From the cell containing the given text, extract its center point as [x, y] coordinate. 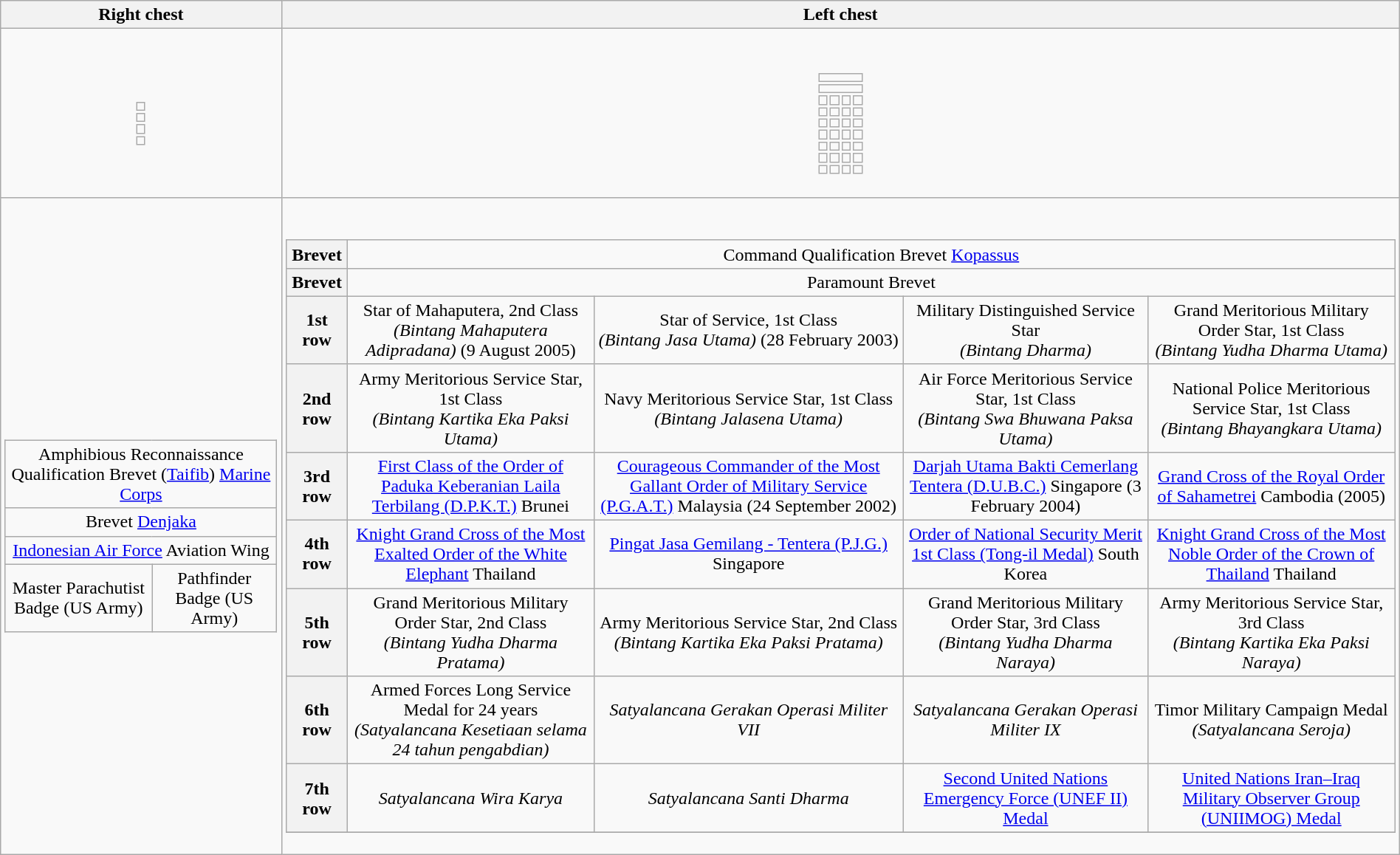
Master Parachutist Badge (US Army) [78, 598]
Knight Grand Cross of the Most Noble Order of the Crown of Thailand Thailand [1272, 554]
5th row [316, 632]
Knight Grand Cross of the Most Exalted Order of the White Elephant Thailand [471, 554]
Command Qualification Brevet Kopassus [871, 254]
Star of Mahaputera, 2nd Class(Bintang Mahaputera Adipradana) (9 August 2005) [471, 330]
Brevet Denjaka [141, 522]
Right chest [141, 15]
2nd row [316, 408]
Military Distinguished Service Star(Bintang Dharma) [1025, 330]
National Police Meritorious Service Star, 1st Class(Bintang Bhayangkara Utama) [1272, 408]
3rd row [316, 486]
Pingat Jasa Gemilang - Tentera (P.J.G.) Singapore [749, 554]
Darjah Utama Bakti Cemerlang Tentera (D.U.B.C.) Singapore (3 February 2004) [1025, 486]
6th row [316, 721]
Grand Cross of the Royal Order of Sahametrei Cambodia (2005) [1272, 486]
Satyalancana Gerakan Operasi Militer VII [749, 721]
Army Meritorious Service Star, 1st Class(Bintang Kartika Eka Paksi Utama) [471, 408]
Army Meritorious Service Star, 2nd Class(Bintang Kartika Eka Paksi Pratama) [749, 632]
Courageous Commander of the Most Gallant Order of Military Service (P.G.A.T.) Malaysia (24 September 2002) [749, 486]
4th row [316, 554]
Second United Nations Emergency Force (UNEF II) Medal [1025, 798]
Pathfinder Badge (US Army) [214, 598]
Grand Meritorious Military Order Star, 2nd Class(Bintang Yudha Dharma Pratama) [471, 632]
United Nations Iran–Iraq Military Observer Group (UNIIMOG) Medal [1272, 798]
7th row [316, 798]
Order of National Security Merit 1st Class (Tong-il Medal) South Korea [1025, 554]
Amphibious Reconnaissance Qualification Brevet (Taifib) Marine Corps [141, 474]
Armed Forces Long Service Medal for 24 years(Satyalancana Kesetiaan selama 24 tahun pengabdian) [471, 721]
Indonesian Air Force Aviation Wing [141, 550]
Satyalancana Santi Dharma [749, 798]
Left chest [840, 15]
Paramount Brevet [871, 282]
Grand Meritorious Military Order Star, 3rd Class(Bintang Yudha Dharma Naraya) [1025, 632]
1st row [316, 330]
Timor Military Campaign Medal(Satyalancana Seroja) [1272, 721]
Satyalancana Gerakan Operasi Militer IX [1025, 721]
Grand Meritorious Military Order Star, 1st Class(Bintang Yudha Dharma Utama) [1272, 330]
First Class of the Order of Paduka Keberanian Laila Terbilang (D.P.K.T.) Brunei [471, 486]
Army Meritorious Service Star, 3rd Class(Bintang Kartika Eka Paksi Naraya) [1272, 632]
Air Force Meritorious Service Star, 1st Class(Bintang Swa Bhuwana Paksa Utama) [1025, 408]
Navy Meritorious Service Star, 1st Class(Bintang Jalasena Utama) [749, 408]
Satyalancana Wira Karya [471, 798]
Star of Service, 1st Class(Bintang Jasa Utama) (28 February 2003) [749, 330]
